Provide the (X, Y) coordinate of the cell's center where the given text is located.  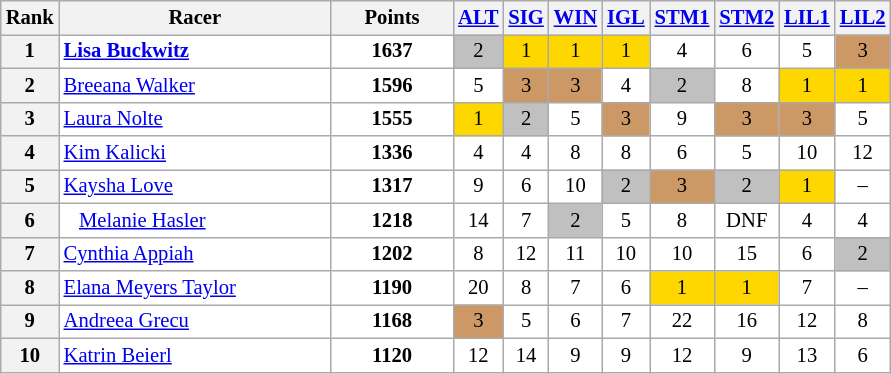
1120 (392, 355)
22 (682, 321)
1555 (392, 119)
13 (807, 355)
1218 (392, 220)
Elana Meyers Taylor (195, 287)
Laura Nolte (195, 119)
DNF (746, 220)
Points (392, 17)
15 (746, 254)
11 (576, 254)
16 (746, 321)
Kaysha Love (195, 186)
1336 (392, 153)
1596 (392, 85)
LIL2 (863, 17)
1637 (392, 51)
1317 (392, 186)
STM2 (746, 17)
WIN (576, 17)
Cynthia Appiah (195, 254)
1168 (392, 321)
SIG (526, 17)
Rank (30, 17)
Kim Kalicki (195, 153)
20 (478, 287)
Lisa Buckwitz (195, 51)
Breeana Walker (195, 85)
Andreea Grecu (195, 321)
1190 (392, 287)
Melanie Hasler (195, 220)
STM1 (682, 17)
ALT (478, 17)
Katrin Beierl (195, 355)
Racer (195, 17)
1202 (392, 254)
IGL (626, 17)
LIL1 (807, 17)
